From the cell containing the given text, extract its center point as [X, Y] coordinate. 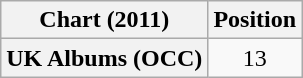
UK Albums (OCC) [104, 58]
13 [255, 58]
Position [255, 20]
Chart (2011) [104, 20]
